Output the [X, Y] coordinate of the center of the cell containing the given text.  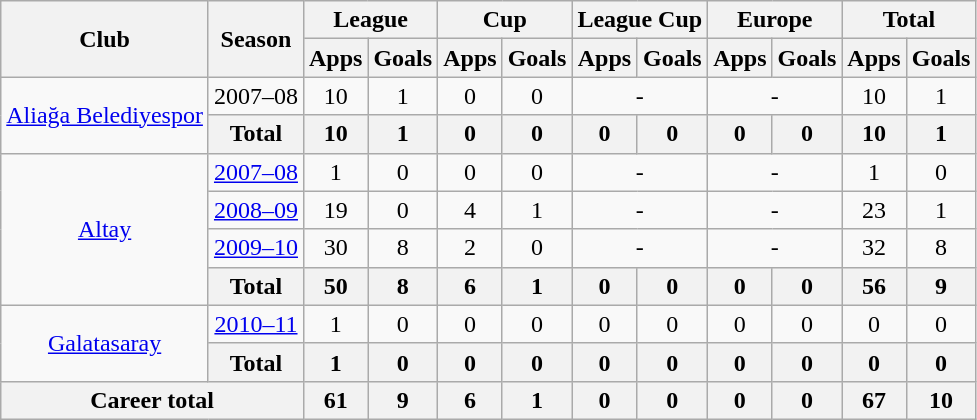
67 [874, 400]
League [370, 20]
Aliağa Belediyespor [105, 115]
56 [874, 286]
Galatasaray [105, 343]
19 [335, 210]
Cup [505, 20]
2 [470, 248]
Club [105, 39]
32 [874, 248]
2010–11 [256, 324]
League Cup [640, 20]
4 [470, 210]
50 [335, 286]
30 [335, 248]
Career total [152, 400]
Altay [105, 229]
Season [256, 39]
23 [874, 210]
Europe [775, 20]
2009–10 [256, 248]
61 [335, 400]
2008–09 [256, 210]
